Determine the (X, Y) coordinate at the center of the cell enclosing the given text.  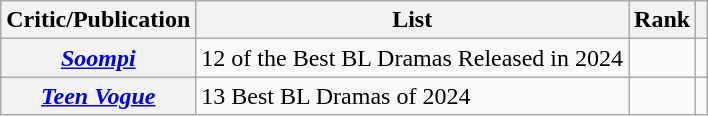
List (412, 20)
Teen Vogue (98, 96)
Rank (662, 20)
Soompi (98, 58)
Critic/Publication (98, 20)
13 Best BL Dramas of 2024 (412, 96)
12 of the Best BL Dramas Released in 2024 (412, 58)
